Return (x, y) of the center of cell containing provided text 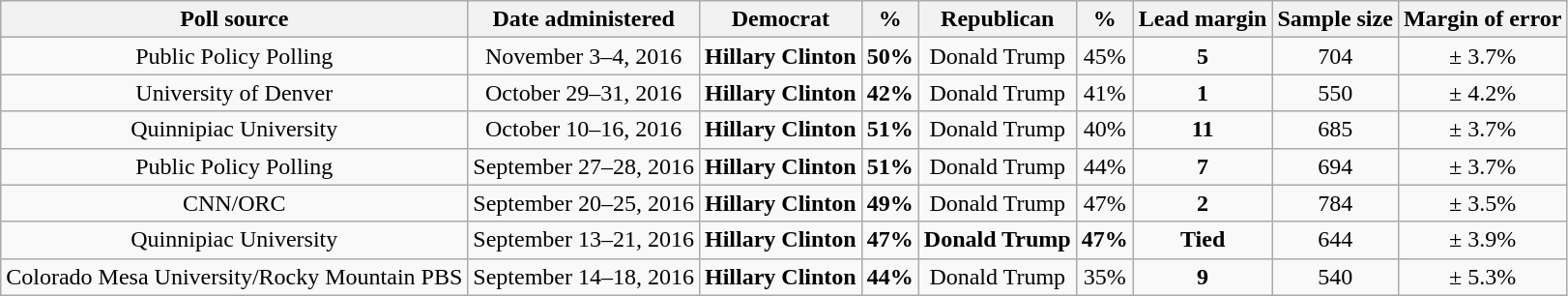
1 (1203, 93)
Lead margin (1203, 19)
7 (1203, 166)
October 29–31, 2016 (584, 93)
September 14–18, 2016 (584, 277)
11 (1203, 130)
784 (1335, 203)
2 (1203, 203)
644 (1335, 240)
50% (889, 56)
540 (1335, 277)
Colorado Mesa University/Rocky Mountain PBS (234, 277)
± 5.3% (1483, 277)
Poll source (234, 19)
49% (889, 203)
685 (1335, 130)
November 3–4, 2016 (584, 56)
Republican (998, 19)
September 13–21, 2016 (584, 240)
Sample size (1335, 19)
Tied (1203, 240)
October 10–16, 2016 (584, 130)
University of Denver (234, 93)
± 4.2% (1483, 93)
550 (1335, 93)
5 (1203, 56)
Margin of error (1483, 19)
CNN/ORC (234, 203)
35% (1104, 277)
± 3.5% (1483, 203)
± 3.9% (1483, 240)
Democrat (780, 19)
704 (1335, 56)
42% (889, 93)
9 (1203, 277)
September 20–25, 2016 (584, 203)
September 27–28, 2016 (584, 166)
41% (1104, 93)
694 (1335, 166)
Date administered (584, 19)
40% (1104, 130)
45% (1104, 56)
